Capture the cell that displays the provided text and extract its [x, y] central coordinate. 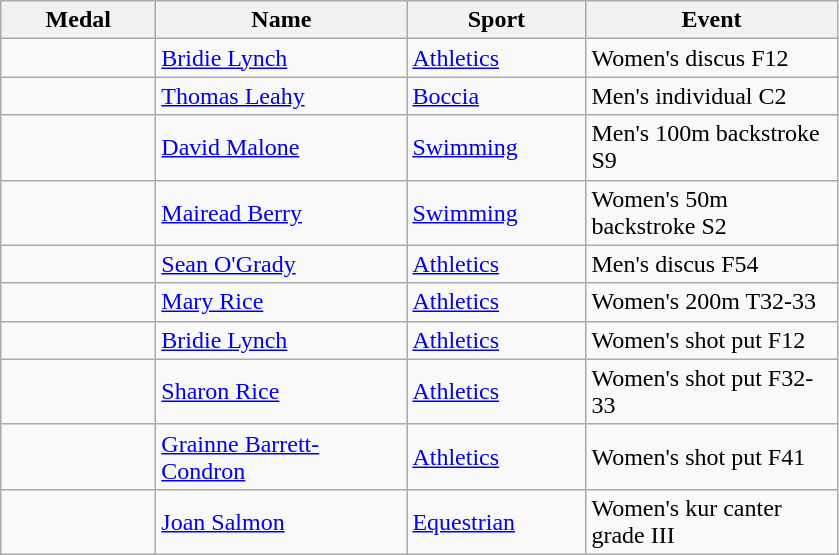
Sport [496, 20]
Women's shot put F41 [712, 456]
Event [712, 20]
Women's shot put F32-33 [712, 392]
Men's discus F54 [712, 264]
Sharon Rice [282, 392]
Mary Rice [282, 302]
Women's shot put F12 [712, 340]
Medal [78, 20]
Name [282, 20]
Men's 100m backstroke S9 [712, 148]
Boccia [496, 96]
Men's individual C2 [712, 96]
Thomas Leahy [282, 96]
Women's 50m backstroke S2 [712, 212]
Women's discus F12 [712, 58]
Mairead Berry [282, 212]
Equestrian [496, 522]
David Malone [282, 148]
Women's kur canter grade III [712, 522]
Joan Salmon [282, 522]
Sean O'Grady [282, 264]
Women's 200m T32-33 [712, 302]
Grainne Barrett-Condron [282, 456]
